Pinpoint the cell where the given text exists, returning its [X, Y] midpoint coordinate. 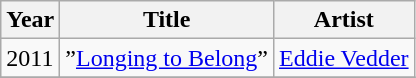
”Longing to Belong” [167, 58]
2011 [30, 58]
Eddie Vedder [344, 58]
Artist [344, 20]
Year [30, 20]
Title [167, 20]
